Search for the cell housing the specified text and yield its [x, y] center coordinate. 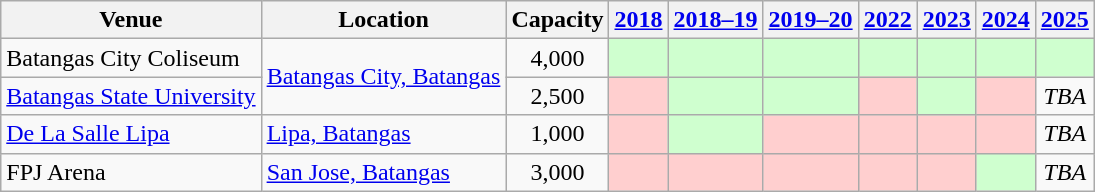
2022 [888, 20]
1,000 [558, 134]
2018–19 [716, 20]
2,500 [558, 96]
Location [384, 20]
2019–20 [810, 20]
3,000 [558, 172]
Capacity [558, 20]
Batangas City, Batangas [384, 77]
Lipa, Batangas [384, 134]
2024 [1006, 20]
De La Salle Lipa [131, 134]
Venue [131, 20]
2023 [946, 20]
Batangas State University [131, 96]
4,000 [558, 58]
San Jose, Batangas [384, 172]
Batangas City Coliseum [131, 58]
2025 [1064, 20]
FPJ Arena [131, 172]
2018 [638, 20]
